From the cell containing the given text, extract its center point as [X, Y] coordinate. 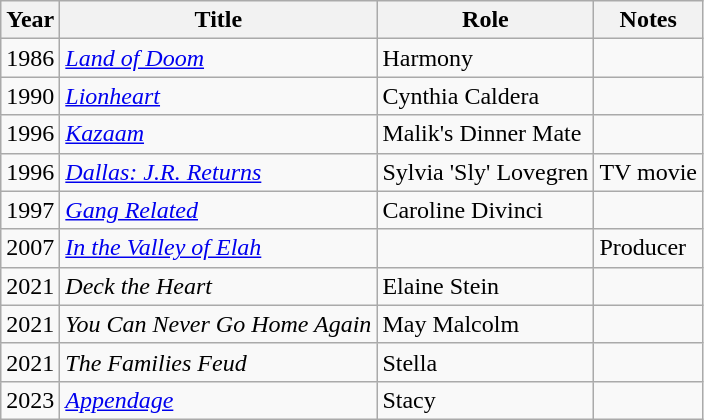
May Malcolm [486, 324]
Gang Related [218, 210]
You Can Never Go Home Again [218, 324]
Deck the Heart [218, 286]
Malik's Dinner Mate [486, 134]
1997 [30, 210]
Dallas: J.R. Returns [218, 172]
1986 [30, 58]
Stacy [486, 400]
2007 [30, 248]
Lionheart [218, 96]
TV movie [648, 172]
Producer [648, 248]
Year [30, 20]
Elaine Stein [486, 286]
Land of Doom [218, 58]
Caroline Divinci [486, 210]
2023 [30, 400]
Notes [648, 20]
In the Valley of Elah [218, 248]
Sylvia 'Sly' Lovegren [486, 172]
Cynthia Caldera [486, 96]
Appendage [218, 400]
The Families Feud [218, 362]
Role [486, 20]
Kazaam [218, 134]
1990 [30, 96]
Harmony [486, 58]
Title [218, 20]
Stella [486, 362]
